Detect which cell encompasses the target text, then output its [X, Y] center coordinate. 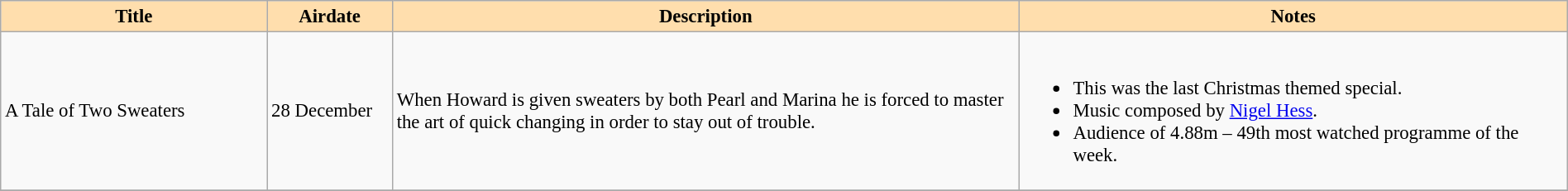
When Howard is given sweaters by both Pearl and Marina he is forced to master the art of quick changing in order to stay out of trouble. [705, 111]
A Tale of Two Sweaters [134, 111]
28 December [330, 111]
Description [705, 17]
Notes [1293, 17]
This was the last Christmas themed special.Music composed by Nigel Hess.Audience of 4.88m – 49th most watched programme of the week. [1293, 111]
Airdate [330, 17]
Title [134, 17]
